Locate the cell with the specified text and output its [x, y] center coordinate. 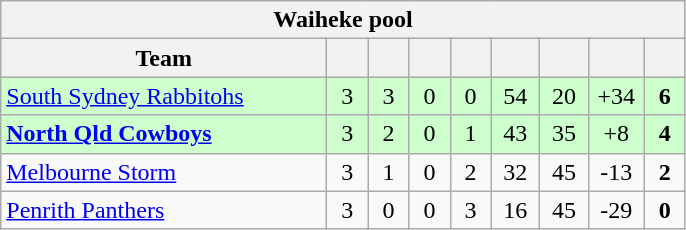
Waiheke pool [344, 20]
16 [516, 210]
South Sydney Rabbitohs [164, 96]
+8 [616, 134]
32 [516, 172]
4 [664, 134]
Team [164, 58]
Penrith Panthers [164, 210]
-29 [616, 210]
6 [664, 96]
43 [516, 134]
+34 [616, 96]
Melbourne Storm [164, 172]
54 [516, 96]
35 [564, 134]
20 [564, 96]
-13 [616, 172]
North Qld Cowboys [164, 134]
